Capture the cell that displays the provided text and extract its (X, Y) central coordinate. 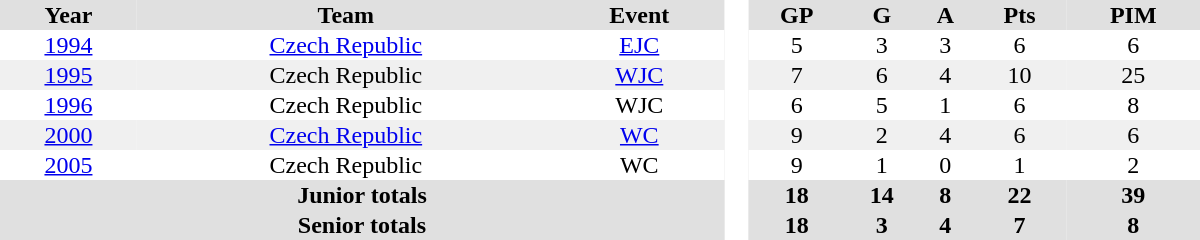
10 (1020, 75)
Junior totals (362, 195)
PIM (1134, 15)
2000 (68, 135)
GP (797, 15)
39 (1134, 195)
14 (882, 195)
A (946, 15)
1996 (68, 105)
1994 (68, 45)
Pts (1020, 15)
Event (640, 15)
25 (1134, 75)
G (882, 15)
0 (946, 165)
2005 (68, 165)
Team (346, 15)
Year (68, 15)
EJC (640, 45)
Senior totals (362, 225)
22 (1020, 195)
1995 (68, 75)
